Return the (x, y) coordinate for the center point of the cell that contains the specified text.  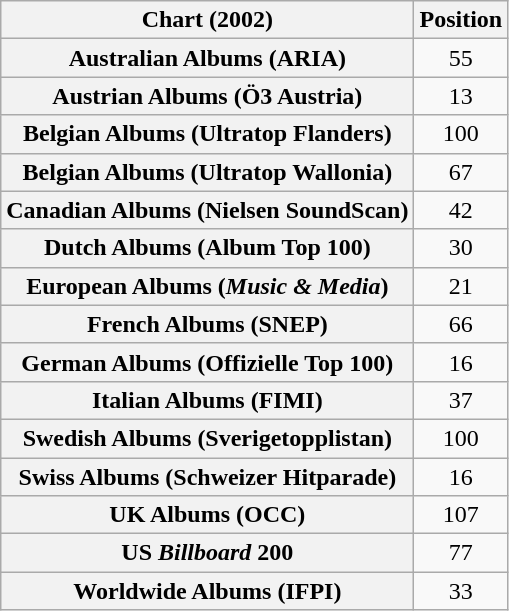
33 (461, 591)
European Albums (Music & Media) (208, 286)
UK Albums (OCC) (208, 515)
13 (461, 96)
Worldwide Albums (IFPI) (208, 591)
Belgian Albums (Ultratop Wallonia) (208, 172)
Swedish Albums (Sverigetopplistan) (208, 438)
French Albums (SNEP) (208, 324)
Swiss Albums (Schweizer Hitparade) (208, 477)
55 (461, 58)
66 (461, 324)
Position (461, 20)
US Billboard 200 (208, 553)
107 (461, 515)
Dutch Albums (Album Top 100) (208, 248)
Belgian Albums (Ultratop Flanders) (208, 134)
77 (461, 553)
21 (461, 286)
Austrian Albums (Ö3 Austria) (208, 96)
German Albums (Offizielle Top 100) (208, 362)
37 (461, 400)
Italian Albums (FIMI) (208, 400)
42 (461, 210)
30 (461, 248)
Canadian Albums (Nielsen SoundScan) (208, 210)
Australian Albums (ARIA) (208, 58)
67 (461, 172)
Chart (2002) (208, 20)
